Find where the given text appears and provide that cell's center as [X, Y] coordinate. 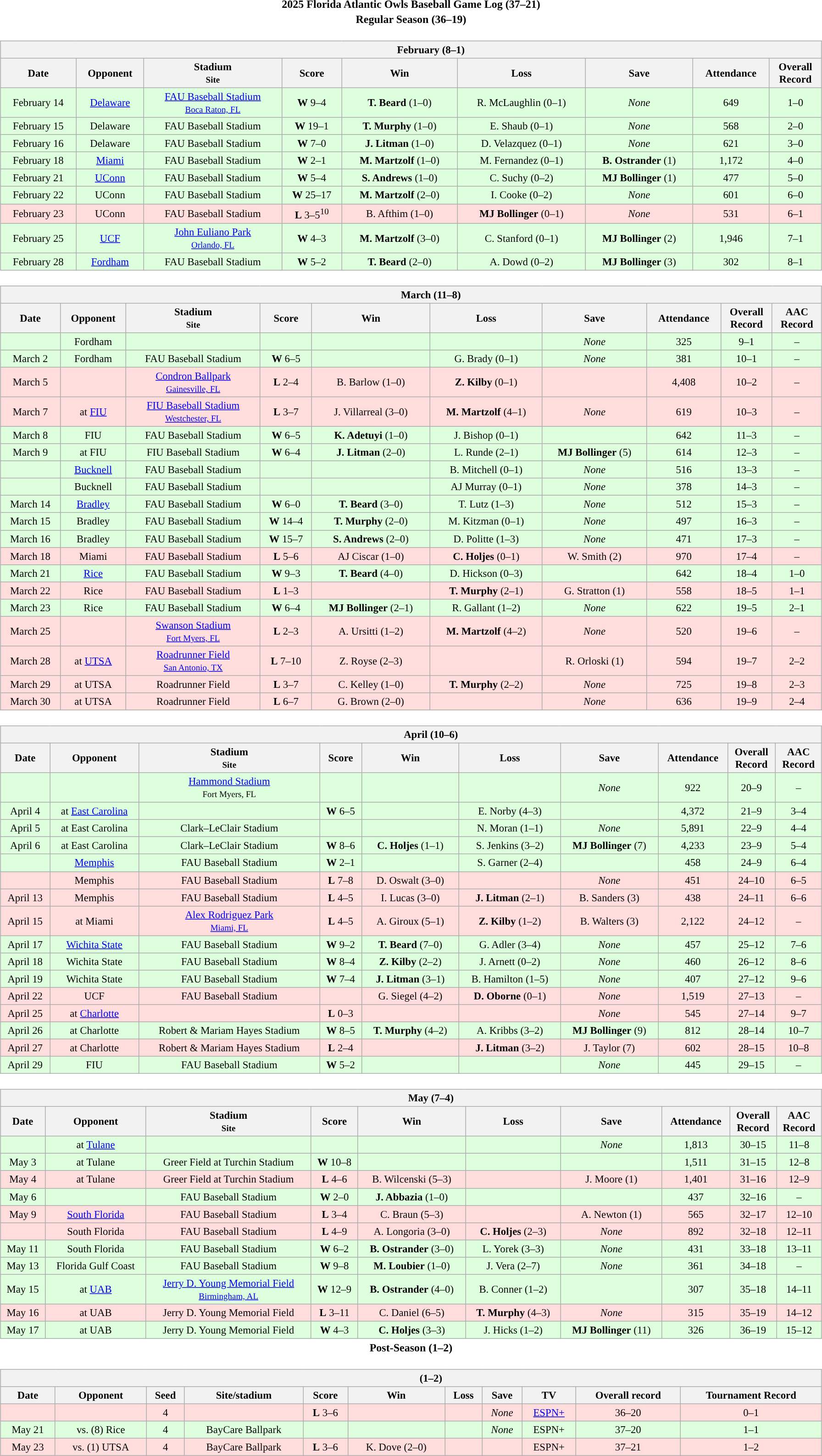
April 29 [25, 1065]
AJ Murray (0–1) [486, 487]
February 16 [39, 144]
J. Arnett (0–2) [510, 961]
431 [696, 1249]
445 [693, 1065]
February 18 [39, 161]
D. Politte (1–3) [486, 539]
B. Ostrander (1) [639, 161]
A. Kribbs (3–2) [510, 1031]
4,233 [693, 846]
E. Shaub (0–1) [521, 126]
601 [731, 195]
N. Moran (1–1) [510, 828]
T. Murphy (4–3) [513, 1313]
457 [693, 944]
315 [696, 1313]
T. Beard (2–0) [400, 262]
W 7–0 [312, 144]
R. Orloski (1) [594, 661]
6–1 [795, 213]
1,813 [696, 1145]
4,408 [684, 382]
602 [693, 1048]
568 [731, 126]
6–6 [798, 898]
31–15 [753, 1162]
March 2 [30, 359]
February 14 [39, 103]
27–12 [751, 979]
April 17 [25, 944]
9–6 [798, 979]
L 4–6 [335, 1179]
307 [696, 1289]
FAU Baseball StadiumBoca Raton, FL [213, 103]
614 [684, 452]
March 15 [30, 521]
1,519 [693, 996]
14–3 [747, 487]
14–11 [799, 1289]
7–1 [795, 238]
B. Ostrander (4–0) [411, 1289]
27–14 [751, 1013]
M. Martzolf (3–0) [400, 238]
361 [696, 1266]
March 30 [30, 702]
12–10 [799, 1214]
12–8 [799, 1162]
B. Barlow (1–0) [371, 382]
MJ Bollinger (2–1) [371, 608]
L 4–9 [335, 1231]
6–0 [795, 195]
32–16 [753, 1197]
W 8–6 [340, 846]
John Euliano ParkOrlando, FL [213, 238]
32–18 [753, 1231]
A. Dowd (0–2) [521, 262]
29–15 [751, 1065]
325 [684, 341]
May 13 [23, 1266]
9–7 [798, 1013]
J. Litman (1–0) [400, 144]
24–9 [751, 863]
437 [696, 1197]
Condron BallparkGainesville, FL [193, 382]
2,122 [693, 920]
32–17 [753, 1214]
Florida Gulf Coast [96, 1266]
W 12–9 [335, 1289]
B. Afthim (1–0) [400, 213]
R. McLaughlin (0–1) [521, 103]
Hammond StadiumFort Myers, FL [229, 787]
May 3 [23, 1162]
725 [684, 684]
B. Ostrander (3–0) [411, 1249]
33–18 [753, 1249]
28–14 [751, 1031]
4–0 [795, 161]
10–1 [747, 359]
M. Loubier (1–0) [411, 1266]
35–18 [753, 1289]
M. Martzolf (4–1) [486, 412]
J. Litman (3–2) [510, 1048]
vs. (8) Rice [101, 1430]
17–3 [747, 539]
March 22 [30, 591]
J. Litman (2–1) [510, 898]
T. Beard (1–0) [400, 103]
G. Stratton (1) [594, 591]
5,891 [693, 828]
L 5–6 [286, 556]
37–20 [628, 1430]
2–0 [795, 126]
S. Andrews (1–0) [400, 178]
1,401 [696, 1179]
19–8 [747, 684]
621 [731, 144]
April 19 [25, 979]
T. Murphy (2–2) [486, 684]
April 15 [25, 920]
February 21 [39, 178]
622 [684, 608]
February 15 [39, 126]
326 [696, 1330]
G. Brown (2–0) [371, 702]
April 27 [25, 1048]
C. Braun (5–3) [411, 1214]
W 8–5 [340, 1031]
J. Hicks (1–2) [513, 1330]
11–8 [799, 1145]
5–0 [795, 178]
922 [693, 787]
W 25–17 [312, 195]
Z. Royse (2–3) [371, 661]
19–9 [747, 702]
23–9 [751, 846]
13–3 [747, 470]
3–4 [798, 811]
C. Holjes (0–1) [486, 556]
April 26 [25, 1031]
5–4 [798, 846]
D. Oswalt (3–0) [410, 880]
407 [693, 979]
302 [731, 262]
11–3 [747, 435]
L 0–3 [340, 1013]
W 5–4 [312, 178]
L 3–11 [335, 1313]
C. Kelley (1–0) [371, 684]
B. Walters (3) [609, 920]
594 [684, 661]
B. Hamilton (1–5) [510, 979]
Z. Kilby (0–1) [486, 382]
W 15–7 [286, 539]
12–9 [799, 1179]
W 9–2 [340, 944]
W 7–4 [340, 979]
W 9–3 [286, 573]
L 3–4 [335, 1214]
497 [684, 521]
34–18 [753, 1266]
10–3 [747, 412]
T. Murphy (1–0) [400, 126]
10–7 [798, 1031]
520 [684, 631]
22–9 [751, 828]
FIU Baseball Stadium [193, 452]
26–12 [751, 961]
L. Yorek (3–3) [513, 1249]
460 [693, 961]
Roadrunner FieldSan Antonio, TX [193, 661]
J. Abbazia (1–0) [411, 1197]
D. Velazquez (0–1) [521, 144]
2–1 [797, 608]
B. Mitchell (0–1) [486, 470]
Swanson StadiumFort Myers, FL [193, 631]
TV [549, 1395]
36–20 [628, 1412]
D. Hickson (0–3) [486, 573]
24–10 [751, 880]
471 [684, 539]
21–9 [751, 811]
20–9 [751, 787]
L 3–510 [312, 213]
451 [693, 880]
J. Bishop (0–1) [486, 435]
18–4 [747, 573]
S. Jenkins (3–2) [510, 846]
W 2–0 [335, 1197]
J. Moore (1) [611, 1179]
C. Stanford (0–1) [521, 238]
April 6 [25, 846]
Alex Rodriguez ParkMiami, FL [229, 920]
T. Lutz (1–3) [486, 504]
B. Sanders (3) [609, 898]
4–4 [798, 828]
649 [731, 103]
516 [684, 470]
A. Longoria (3–0) [411, 1231]
C. Daniel (6–5) [411, 1313]
May 11 [23, 1249]
3–0 [795, 144]
7–6 [798, 944]
4,372 [693, 811]
438 [693, 898]
March 7 [30, 412]
March 8 [30, 435]
381 [684, 359]
March 14 [30, 504]
1–2 [751, 1447]
W 6–2 [335, 1249]
6–5 [798, 880]
10–8 [798, 1048]
1,946 [731, 238]
L 1–3 [286, 591]
Overall record [628, 1395]
May 17 [23, 1330]
19–7 [747, 661]
W 6–0 [286, 504]
558 [684, 591]
15–3 [747, 504]
636 [684, 702]
M. Martzolf (2–0) [400, 195]
C. Suchy (0–2) [521, 178]
A. Ursitti (1–2) [371, 631]
J. Taylor (7) [609, 1048]
812 [693, 1031]
545 [693, 1013]
970 [684, 556]
D. Oborne (0–1) [510, 996]
A. Giroux (5–1) [410, 920]
W 19–1 [312, 126]
2–4 [797, 702]
May 9 [23, 1214]
531 [731, 213]
M. Martzolf (4–2) [486, 631]
378 [684, 487]
28–15 [751, 1048]
at Miami [94, 920]
16–3 [747, 521]
L 2–3 [286, 631]
Jerry D. Young Memorial FieldBirmingham, AL [228, 1289]
S. Andrews (2–0) [371, 539]
18–5 [747, 591]
C. Holjes (3–3) [411, 1330]
458 [693, 863]
April 13 [25, 898]
MJ Bollinger (3) [639, 262]
2–3 [797, 684]
G. Adler (3–4) [510, 944]
Tournament Record [751, 1395]
C. Holjes (2–3) [513, 1231]
2–2 [797, 661]
1,511 [696, 1162]
MJ Bollinger (9) [609, 1031]
L 7–8 [340, 880]
M. Fernandez (0–1) [521, 161]
MJ Bollinger (0–1) [521, 213]
8–1 [795, 262]
Seed [165, 1395]
G. Brady (0–1) [486, 359]
May (7–4) [411, 1098]
0–1 [751, 1412]
T. Murphy (2–1) [486, 591]
24–12 [751, 920]
April 25 [25, 1013]
512 [684, 504]
FIU Baseball StadiumWestchester, FL [193, 412]
April 18 [25, 961]
February 28 [39, 262]
MJ Bollinger (11) [611, 1330]
AJ Ciscar (1–0) [371, 556]
S. Garner (2–4) [510, 863]
Z. Kilby (2–2) [410, 961]
W 10–8 [335, 1162]
37–21 [628, 1447]
(1–2) [411, 1378]
K. Dove (2–0) [396, 1447]
March 28 [30, 661]
March 5 [30, 382]
May 16 [23, 1313]
W 14–4 [286, 521]
March 23 [30, 608]
M. Kitzman (0–1) [486, 521]
E. Norby (4–3) [510, 811]
March (11–8) [411, 295]
6–4 [798, 863]
March 16 [30, 539]
B. Wilcenski (5–3) [411, 1179]
892 [696, 1231]
W 9–8 [335, 1266]
17–4 [747, 556]
MJ Bollinger (5) [594, 452]
R. Gallant (1–2) [486, 608]
9–1 [747, 341]
A. Newton (1) [611, 1214]
15–12 [799, 1330]
T. Murphy (2–0) [371, 521]
MJ Bollinger (7) [609, 846]
L. Runde (2–1) [486, 452]
May 21 [28, 1430]
vs. (1) UTSA [101, 1447]
February 22 [39, 195]
19–6 [747, 631]
J. Litman (2–0) [371, 452]
12–3 [747, 452]
April 22 [25, 996]
24–11 [751, 898]
L 7–10 [286, 661]
W 8–4 [340, 961]
J. Villarreal (3–0) [371, 412]
T. Beard (4–0) [371, 573]
I. Lucas (3–0) [410, 898]
March 25 [30, 631]
27–13 [751, 996]
March 21 [30, 573]
M. Martzolf (1–0) [400, 161]
10–2 [747, 382]
February 23 [39, 213]
477 [731, 178]
W 9–4 [312, 103]
36–19 [753, 1330]
14–12 [799, 1313]
February 25 [39, 238]
25–12 [751, 944]
April (10–6) [411, 735]
March 29 [30, 684]
565 [696, 1214]
13–11 [799, 1249]
J. Litman (3–1) [410, 979]
19–5 [747, 608]
12–11 [799, 1231]
619 [684, 412]
MJ Bollinger (2) [639, 238]
May 4 [23, 1179]
L 6–7 [286, 702]
B. Conner (1–2) [513, 1289]
T. Beard (3–0) [371, 504]
J. Vera (2–7) [513, 1266]
May 15 [23, 1289]
35–19 [753, 1313]
February (8–1) [411, 50]
May 23 [28, 1447]
K. Adetuyi (1–0) [371, 435]
8–6 [798, 961]
1,172 [731, 161]
March 9 [30, 452]
MJ Bollinger (1) [639, 178]
March 18 [30, 556]
W. Smith (2) [594, 556]
T. Beard (7–0) [410, 944]
April 5 [25, 828]
T. Murphy (4–2) [410, 1031]
Z. Kilby (1–2) [510, 920]
G. Siegel (4–2) [410, 996]
I. Cooke (0–2) [521, 195]
April 4 [25, 811]
Site/stadium [244, 1395]
May 6 [23, 1197]
C. Holjes (1–1) [410, 846]
30–15 [753, 1145]
31–16 [753, 1179]
